Identify which cell holds the provided text, then report its [X, Y] central coordinate. 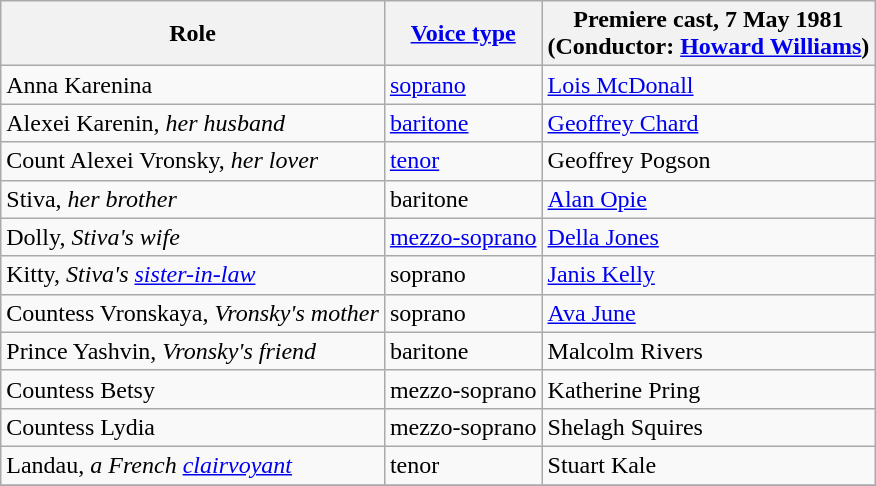
Shelagh Squires [708, 427]
Malcolm Rivers [708, 351]
Alan Opie [708, 199]
Katherine Pring [708, 389]
Role [193, 34]
Della Jones [708, 237]
Anna Karenina [193, 85]
Count Alexei Vronsky, her lover [193, 161]
Geoffrey Chard [708, 123]
Dolly, Stiva's wife [193, 237]
Lois McDonall [708, 85]
Voice type [463, 34]
Countess Betsy [193, 389]
Stiva, her brother [193, 199]
Countess Lydia [193, 427]
Stuart Kale [708, 465]
Alexei Karenin, her husband [193, 123]
Premiere cast, 7 May 1981(Conductor: Howard Williams) [708, 34]
Countess Vronskaya, Vronsky's mother [193, 313]
Kitty, Stiva's sister-in-law [193, 275]
Geoffrey Pogson [708, 161]
Ava June [708, 313]
Landau, a French clairvoyant [193, 465]
Janis Kelly [708, 275]
Prince Yashvin, Vronsky's friend [193, 351]
